Capture the cell that displays the provided text and extract its (x, y) central coordinate. 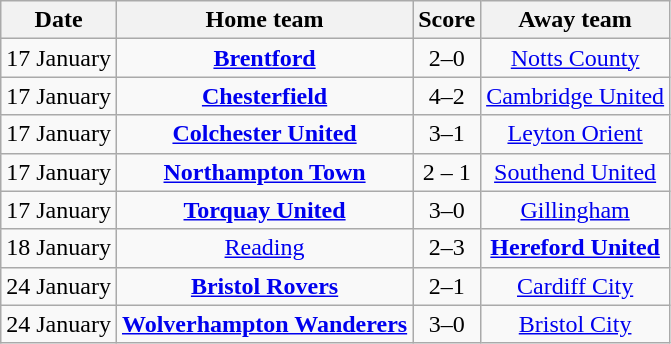
Southend United (576, 172)
Brentford (264, 58)
18 January (59, 248)
Away team (576, 20)
2 – 1 (447, 172)
Wolverhampton Wanderers (264, 324)
Torquay United (264, 210)
Reading (264, 248)
Score (447, 20)
2–0 (447, 58)
Cambridge United (576, 96)
Colchester United (264, 134)
2–1 (447, 286)
Northampton Town (264, 172)
Cardiff City (576, 286)
Chesterfield (264, 96)
Leyton Orient (576, 134)
Bristol City (576, 324)
Gillingham (576, 210)
Hereford United (576, 248)
Notts County (576, 58)
3–1 (447, 134)
Date (59, 20)
2–3 (447, 248)
Bristol Rovers (264, 286)
Home team (264, 20)
4–2 (447, 96)
